Provide the [X, Y] coordinate of the cell's center where the given text is located.  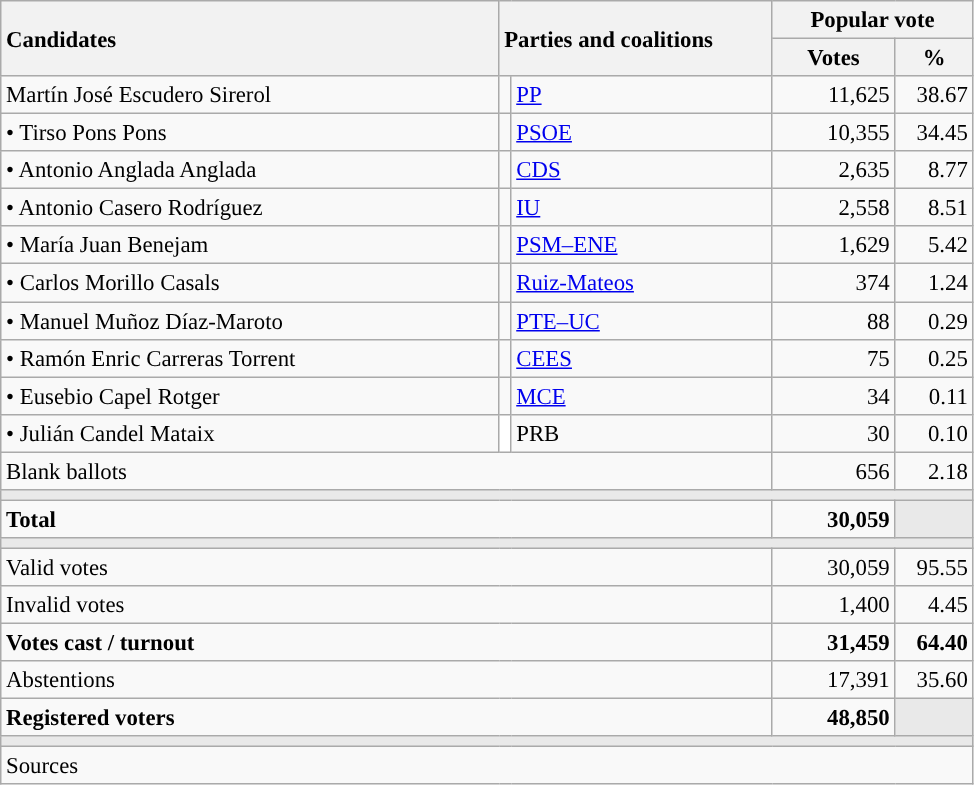
4.45 [934, 605]
8.77 [934, 170]
0.29 [934, 321]
2,635 [834, 170]
Registered voters [386, 718]
• Ramón Enric Carreras Torrent [250, 358]
17,391 [834, 680]
95.55 [934, 567]
35.60 [934, 680]
PSOE [642, 133]
Valid votes [386, 567]
34.45 [934, 133]
PP [642, 95]
88 [834, 321]
• Eusebio Capel Rotger [250, 396]
31,459 [834, 643]
CEES [642, 358]
IU [642, 208]
% [934, 58]
656 [834, 471]
11,625 [834, 95]
38.67 [934, 95]
PSM–ENE [642, 245]
48,850 [834, 718]
PRB [642, 433]
75 [834, 358]
Popular vote [872, 20]
Martín José Escudero Sirerol [250, 95]
CDS [642, 170]
Votes cast / turnout [386, 643]
374 [834, 283]
8.51 [934, 208]
0.11 [934, 396]
• Manuel Muñoz Díaz-Maroto [250, 321]
Votes [834, 58]
0.10 [934, 433]
MCE [642, 396]
Abstentions [386, 680]
64.40 [934, 643]
• Julián Candel Mataix [250, 433]
Ruiz-Mateos [642, 283]
0.25 [934, 358]
Parties and coalitions [636, 38]
Candidates [250, 38]
30 [834, 433]
1.24 [934, 283]
2.18 [934, 471]
Sources [487, 766]
1,400 [834, 605]
1,629 [834, 245]
Total [386, 519]
10,355 [834, 133]
5.42 [934, 245]
• María Juan Benejam [250, 245]
• Antonio Casero Rodríguez [250, 208]
• Antonio Anglada Anglada [250, 170]
Blank ballots [386, 471]
34 [834, 396]
• Tirso Pons Pons [250, 133]
Invalid votes [386, 605]
2,558 [834, 208]
• Carlos Morillo Casals [250, 283]
PTE–UC [642, 321]
